Return [X, Y] of the center of cell containing provided text 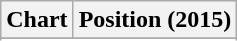
Position (2015) [155, 20]
Chart [37, 20]
